Extract the (x, y) coordinate from the center of the cell holding the provided text.  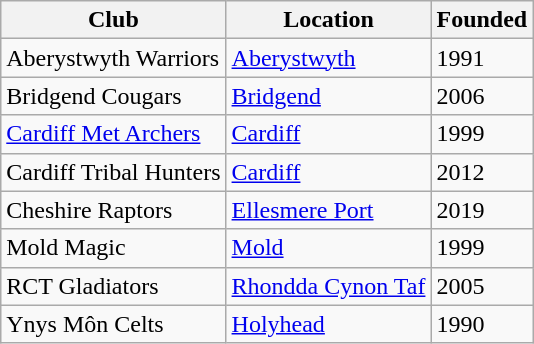
2012 (482, 172)
Mold (328, 248)
Cardiff Tribal Hunters (114, 172)
Bridgend Cougars (114, 96)
Founded (482, 20)
Aberystwyth (328, 58)
Cheshire Raptors (114, 210)
Ellesmere Port (328, 210)
Bridgend (328, 96)
2006 (482, 96)
Club (114, 20)
Holyhead (328, 324)
1991 (482, 58)
Location (328, 20)
Mold Magic (114, 248)
Ynys Môn Celts (114, 324)
2019 (482, 210)
Rhondda Cynon Taf (328, 286)
1990 (482, 324)
2005 (482, 286)
Cardiff Met Archers (114, 134)
Aberystwyth Warriors (114, 58)
RCT Gladiators (114, 286)
